Extract the (X, Y) coordinate from the center of the cell holding the provided text.  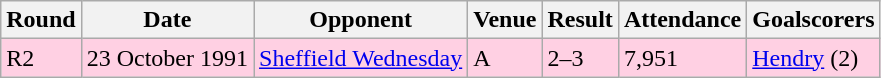
A (505, 58)
Attendance (682, 20)
Date (167, 20)
Result (580, 20)
2–3 (580, 58)
Hendry (2) (814, 58)
Round (41, 20)
23 October 1991 (167, 58)
7,951 (682, 58)
R2 (41, 58)
Opponent (361, 20)
Sheffield Wednesday (361, 58)
Venue (505, 20)
Goalscorers (814, 20)
